Find where the given text appears and provide that cell's center as (X, Y) coordinate. 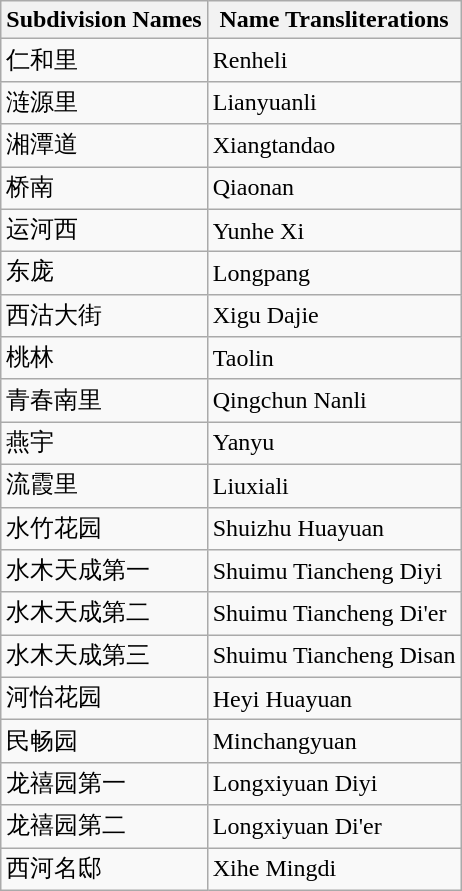
民畅园 (104, 742)
Yunhe Xi (334, 230)
水木天成第一 (104, 572)
水木天成第三 (104, 656)
Subdivision Names (104, 20)
青春南里 (104, 400)
湘潭道 (104, 146)
Taolin (334, 358)
Xigu Dajie (334, 316)
仁和里 (104, 60)
燕宇 (104, 444)
运河西 (104, 230)
桥南 (104, 188)
Shuimu Tiancheng Di'er (334, 614)
桃林 (104, 358)
Shuizhu Huayuan (334, 528)
Longxiyuan Diyi (334, 784)
Qiaonan (334, 188)
Minchangyuan (334, 742)
流霞里 (104, 486)
Liuxiali (334, 486)
Shuimu Tiancheng Diyi (334, 572)
Qingchun Nanli (334, 400)
Renheli (334, 60)
Yanyu (334, 444)
Name Transliterations (334, 20)
河怡花园 (104, 698)
Shuimu Tiancheng Disan (334, 656)
龙禧园第二 (104, 826)
Lianyuanli (334, 102)
西河名邸 (104, 870)
龙禧园第一 (104, 784)
Longpang (334, 274)
Xihe Mingdi (334, 870)
东庞 (104, 274)
Xiangtandao (334, 146)
水木天成第二 (104, 614)
西沽大街 (104, 316)
水竹花园 (104, 528)
Heyi Huayuan (334, 698)
Longxiyuan Di'er (334, 826)
涟源里 (104, 102)
